Pinpoint the cell where the given text exists, returning its (x, y) midpoint coordinate. 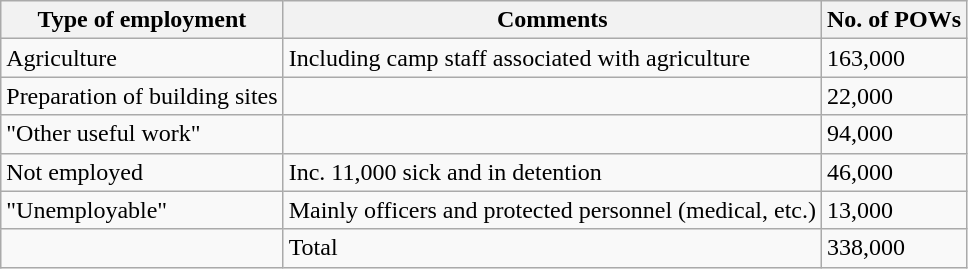
No. of POWs (894, 20)
Agriculture (142, 58)
94,000 (894, 134)
46,000 (894, 172)
"Other useful work" (142, 134)
Comments (552, 20)
"Unemployable" (142, 210)
338,000 (894, 248)
Including camp staff associated with agriculture (552, 58)
Preparation of building sites (142, 96)
Inc. 11,000 sick and in detention (552, 172)
13,000 (894, 210)
Type of employment (142, 20)
Mainly officers and protected personnel (medical, etc.) (552, 210)
163,000 (894, 58)
22,000 (894, 96)
Not employed (142, 172)
Total (552, 248)
